Find where the given text appears and provide that cell's center as [X, Y] coordinate. 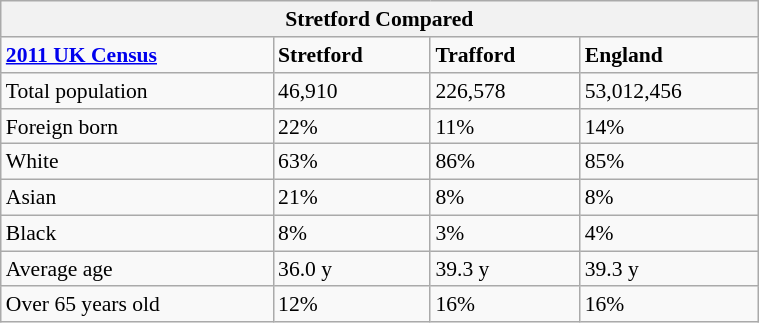
85% [669, 162]
Over 65 years old [137, 304]
63% [352, 162]
2011 UK Census [137, 55]
4% [669, 233]
White [137, 162]
86% [504, 162]
21% [352, 197]
Stretford [352, 55]
Stretford Compared [380, 19]
53,012,456 [669, 91]
46,910 [352, 91]
England [669, 55]
3% [504, 233]
11% [504, 126]
226,578 [504, 91]
14% [669, 126]
22% [352, 126]
Foreign born [137, 126]
Total population [137, 91]
Trafford [504, 55]
12% [352, 304]
Black [137, 233]
36.0 y [352, 269]
Asian [137, 197]
Average age [137, 269]
